Return [x, y] of the center of cell containing provided text 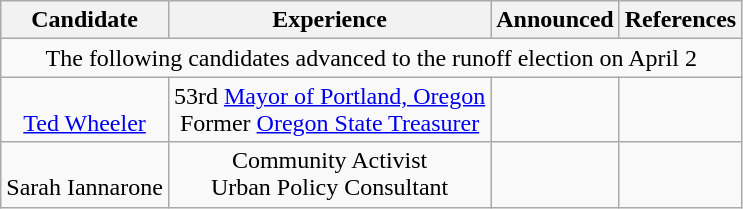
Announced [555, 20]
Candidate [85, 20]
Community ActivistUrban Policy Consultant [329, 174]
Ted Wheeler [85, 110]
Experience [329, 20]
The following candidates advanced to the runoff election on April 2 [372, 58]
References [680, 20]
53rd Mayor of Portland, OregonFormer Oregon State Treasurer [329, 110]
Sarah Iannarone [85, 174]
